Locate the cell with the specified text and output its [X, Y] center coordinate. 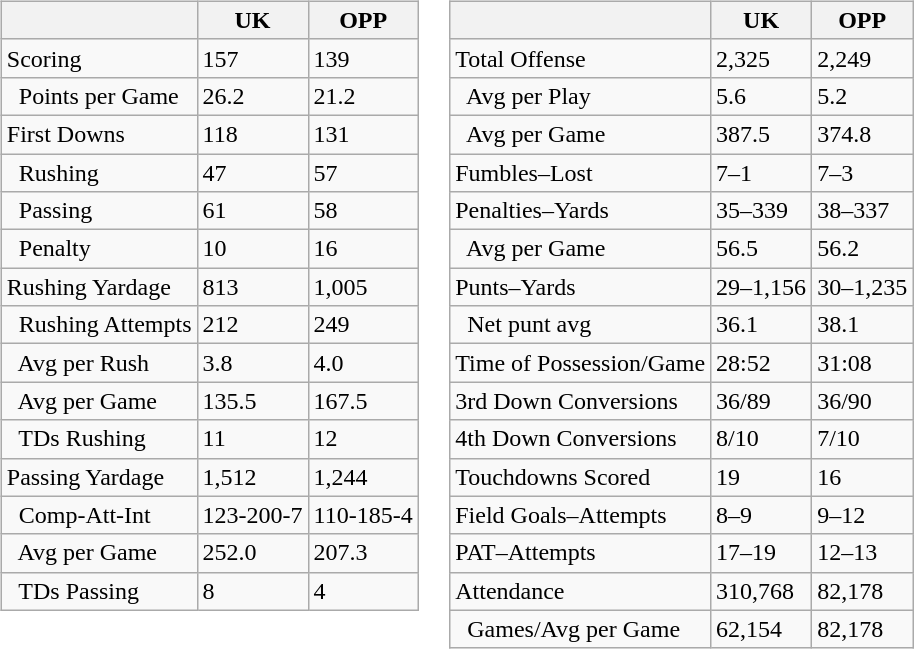
7–1 [762, 173]
110-185-4 [363, 515]
Touchdowns Scored [580, 477]
Scoring [99, 58]
Field Goals–Attempts [580, 515]
2,325 [762, 58]
8–9 [762, 515]
58 [363, 211]
Passing Yardage [99, 477]
19 [762, 477]
10 [252, 249]
1,005 [363, 287]
4.0 [363, 363]
Games/Avg per Game [580, 629]
Net punt avg [580, 325]
813 [252, 287]
374.8 [862, 134]
1,244 [363, 477]
249 [363, 325]
36/90 [862, 401]
207.3 [363, 553]
47 [252, 173]
62,154 [762, 629]
Rushing Attempts [99, 325]
Time of Possession/Game [580, 363]
Rushing Yardage [99, 287]
26.2 [252, 96]
11 [252, 439]
17–19 [762, 553]
310,768 [762, 591]
252.0 [252, 553]
61 [252, 211]
38.1 [862, 325]
157 [252, 58]
36.1 [762, 325]
118 [252, 134]
Avg per Play [580, 96]
123-200-7 [252, 515]
2,249 [862, 58]
29–1,156 [762, 287]
139 [363, 58]
Rushing [99, 173]
TDs Passing [99, 591]
4th Down Conversions [580, 439]
9–12 [862, 515]
3rd Down Conversions [580, 401]
7–3 [862, 173]
12–13 [862, 553]
1,512 [252, 477]
Points per Game [99, 96]
57 [363, 173]
TDs Rushing [99, 439]
56.2 [862, 249]
8/10 [762, 439]
167.5 [363, 401]
Avg per Rush [99, 363]
PAT–Attempts [580, 553]
131 [363, 134]
Punts–Yards [580, 287]
3.8 [252, 363]
56.5 [762, 249]
Penalty [99, 249]
First Downs [99, 134]
135.5 [252, 401]
Total Offense [580, 58]
8 [252, 591]
387.5 [762, 134]
Attendance [580, 591]
28:52 [762, 363]
Fumbles–Lost [580, 173]
Penalties–Yards [580, 211]
4 [363, 591]
30–1,235 [862, 287]
31:08 [862, 363]
21.2 [363, 96]
38–337 [862, 211]
35–339 [762, 211]
5.2 [862, 96]
212 [252, 325]
Passing [99, 211]
5.6 [762, 96]
Comp-Att-Int [99, 515]
36/89 [762, 401]
7/10 [862, 439]
12 [363, 439]
